Determine the (X, Y) coordinate at the center of the cell enclosing the given text.  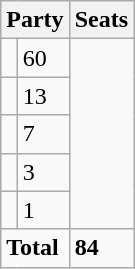
Seats (101, 20)
Total (35, 248)
Party (35, 20)
60 (43, 58)
1 (43, 210)
7 (43, 134)
84 (101, 248)
3 (43, 172)
13 (43, 96)
